Scan for the cell matching the given text and deliver its (x, y) coordinate at center. 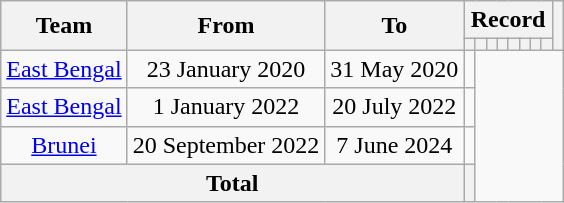
23 January 2020 (226, 69)
20 September 2022 (226, 145)
1 January 2022 (226, 107)
Team (64, 26)
Brunei (64, 145)
Total (232, 183)
To (394, 26)
From (226, 26)
31 May 2020 (394, 69)
20 July 2022 (394, 107)
7 June 2024 (394, 145)
Record (508, 20)
